Search for the cell housing the specified text and yield its (X, Y) center coordinate. 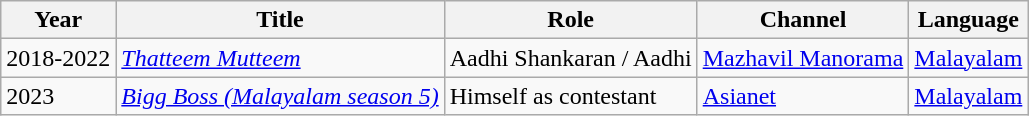
Himself as contestant (570, 96)
Bigg Boss (Malayalam season 5) (280, 96)
Year (58, 20)
Asianet (803, 96)
Title (280, 20)
Language (968, 20)
Role (570, 20)
Thatteem Mutteem (280, 58)
Mazhavil Manorama (803, 58)
Channel (803, 20)
2018-2022 (58, 58)
2023 (58, 96)
Aadhi Shankaran / Aadhi (570, 58)
